Detect which cell encompasses the target text, then output its (x, y) center coordinate. 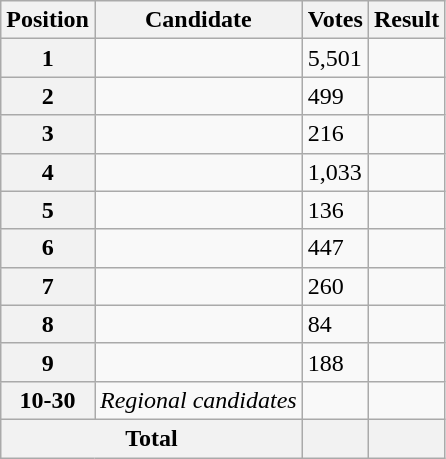
3 (48, 134)
9 (48, 362)
1 (48, 58)
Result (406, 20)
260 (335, 286)
2 (48, 96)
Votes (335, 20)
Total (152, 438)
8 (48, 324)
Position (48, 20)
Regional candidates (198, 400)
188 (335, 362)
136 (335, 210)
447 (335, 248)
4 (48, 172)
10-30 (48, 400)
84 (335, 324)
499 (335, 96)
6 (48, 248)
7 (48, 286)
5,501 (335, 58)
5 (48, 210)
Candidate (198, 20)
1,033 (335, 172)
216 (335, 134)
